Pinpoint the cell where the given text exists, returning its (x, y) midpoint coordinate. 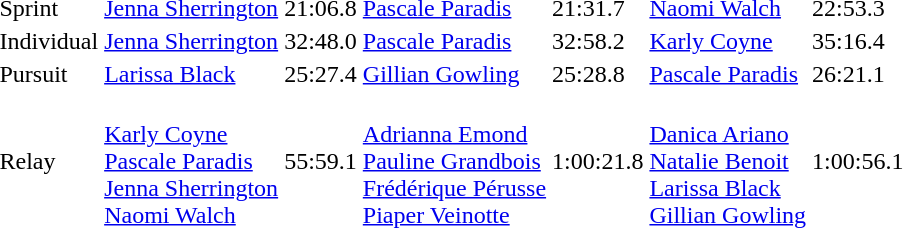
25:27.4 (321, 74)
32:58.2 (598, 41)
Karly Coyne (728, 41)
32:48.0 (321, 41)
Jenna Sherrington (192, 41)
Gillian Gowling (454, 74)
Larissa Black (192, 74)
25:28.8 (598, 74)
